Extract the (X, Y) coordinate from the center of the cell holding the provided text.  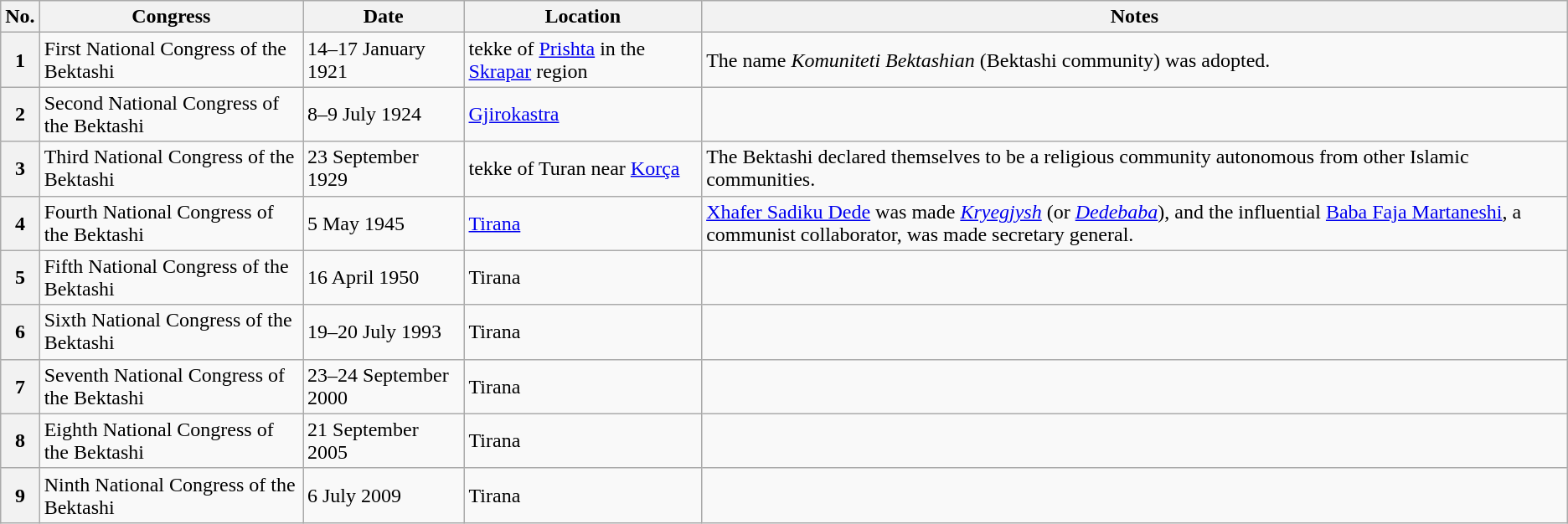
19–20 July 1993 (384, 331)
Seventh National Congress of the Bektashi (171, 387)
9 (20, 496)
Gjirokastra (583, 114)
8–9 July 1924 (384, 114)
4 (20, 223)
6 July 2009 (384, 496)
No. (20, 17)
First National Congress of the Bektashi (171, 60)
Second National Congress of the Bektashi (171, 114)
5 (20, 278)
21 September 2005 (384, 440)
Xhafer Sadiku Dede was made Kryegjysh (or Dedebaba), and the influential Baba Faja Martaneshi, a communist collaborator, was made secretary general. (1135, 223)
5 May 1945 (384, 223)
16 April 1950 (384, 278)
Location (583, 17)
8 (20, 440)
Third National Congress of the Bektashi (171, 169)
2 (20, 114)
Date (384, 17)
Congress (171, 17)
tekke of Turan near Korça (583, 169)
Notes (1135, 17)
6 (20, 331)
1 (20, 60)
Fifth National Congress of the Bektashi (171, 278)
23–24 September 2000 (384, 387)
Fourth National Congress of the Bektashi (171, 223)
23 September 1929 (384, 169)
14–17 January 1921 (384, 60)
3 (20, 169)
The name Komuniteti Bektashian (Bektashi community) was adopted. (1135, 60)
tekke of Prishta in the Skrapar region (583, 60)
Eighth National Congress of the Bektashi (171, 440)
7 (20, 387)
The Bektashi declared themselves to be a religious community autonomous from other Islamic communities. (1135, 169)
Sixth National Congress of the Bektashi (171, 331)
Ninth National Congress of the Bektashi (171, 496)
